Output the [X, Y] coordinate of the center of the cell containing the given text.  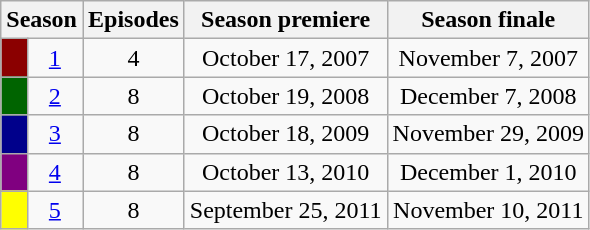
5 [54, 210]
1 [54, 58]
October 17, 2007 [286, 58]
October 13, 2010 [286, 172]
Episodes [133, 20]
Season finale [488, 20]
December 1, 2010 [488, 172]
2 [54, 96]
November 29, 2009 [488, 134]
November 7, 2007 [488, 58]
November 10, 2011 [488, 210]
September 25, 2011 [286, 210]
October 19, 2008 [286, 96]
Season premiere [286, 20]
December 7, 2008 [488, 96]
Season [42, 20]
3 [54, 134]
October 18, 2009 [286, 134]
